Pinpoint the cell where the given text exists, returning its (x, y) midpoint coordinate. 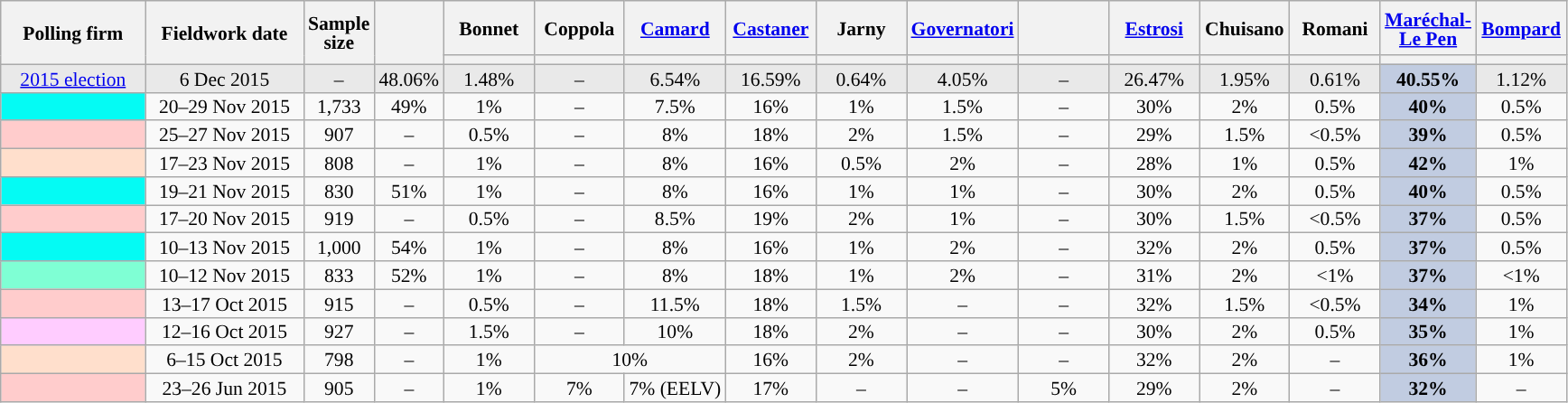
51% (408, 192)
Governatori (963, 28)
6 Dec 2015 (224, 78)
0.64% (861, 78)
42% (1428, 163)
Camard (675, 28)
Castaner (770, 28)
Fieldwork date (224, 33)
16.59% (770, 78)
11.5% (675, 304)
1,733 (339, 107)
Jarny (861, 28)
Romani (1335, 28)
28% (1154, 163)
17–20 Nov 2015 (224, 219)
12–16 Oct 2015 (224, 331)
7% (EELV) (675, 389)
7.5% (675, 107)
7% (579, 389)
Maréchal-Le Pen (1428, 28)
48.06% (408, 78)
919 (339, 219)
5% (1064, 389)
1.12% (1521, 78)
905 (339, 389)
0.61% (1335, 78)
40.55% (1428, 78)
Estrosi (1154, 28)
Chuisano (1245, 28)
49% (408, 107)
17–23 Nov 2015 (224, 163)
13–17 Oct 2015 (224, 304)
10–13 Nov 2015 (224, 248)
830 (339, 192)
2015 election (73, 78)
Polling firm (73, 33)
1.95% (1245, 78)
25–27 Nov 2015 (224, 136)
833 (339, 275)
1.48% (489, 78)
20–29 Nov 2015 (224, 107)
19–21 Nov 2015 (224, 192)
6–15 Oct 2015 (224, 360)
6.54% (675, 78)
36% (1428, 360)
39% (1428, 136)
907 (339, 136)
915 (339, 304)
Samplesize (339, 33)
Bompard (1521, 28)
798 (339, 360)
927 (339, 331)
23–26 Jun 2015 (224, 389)
Coppola (579, 28)
1,000 (339, 248)
808 (339, 163)
35% (1428, 331)
10–12 Nov 2015 (224, 275)
17% (770, 389)
31% (1154, 275)
Bonnet (489, 28)
26.47% (1154, 78)
54% (408, 248)
8.5% (675, 219)
19% (770, 219)
34% (1428, 304)
4.05% (963, 78)
52% (408, 275)
